Return [x, y] of the center of cell containing provided text 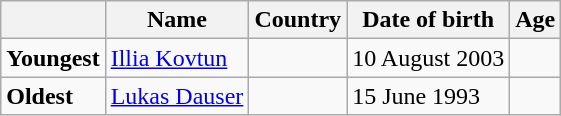
Age [536, 20]
Oldest [53, 96]
10 August 2003 [428, 58]
15 June 1993 [428, 96]
Date of birth [428, 20]
Name [177, 20]
Illia Kovtun [177, 58]
Youngest [53, 58]
Lukas Dauser [177, 96]
Country [298, 20]
